Detect which cell encompasses the target text, then output its (X, Y) center coordinate. 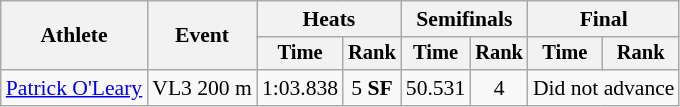
Final (604, 19)
50.531 (436, 88)
4 (499, 88)
1:03.838 (300, 88)
Heats (329, 19)
VL3 200 m (202, 88)
Patrick O'Leary (74, 88)
Athlete (74, 36)
Semifinals (464, 19)
Event (202, 36)
5 SF (372, 88)
Did not advance (604, 88)
